Pinpoint the cell where the given text exists, returning its [X, Y] midpoint coordinate. 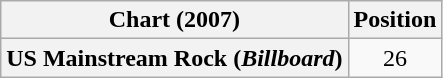
Position [395, 20]
Chart (2007) [174, 20]
26 [395, 58]
US Mainstream Rock (Billboard) [174, 58]
